For the text-containing cell, return its midpoint in [x, y] coordinate format. 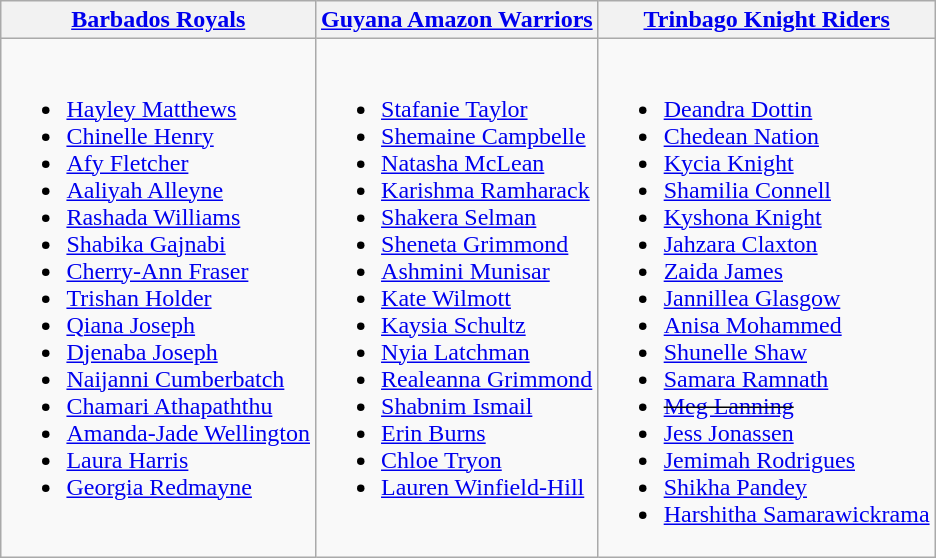
Guyana Amazon Warriors [458, 20]
Barbados Royals [158, 20]
Trinbago Knight Riders [766, 20]
